Detect which cell encompasses the target text, then output its [X, Y] center coordinate. 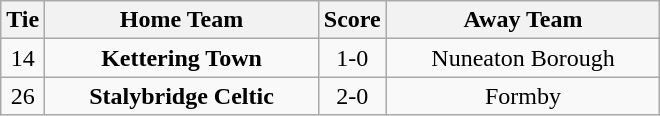
26 [23, 96]
Tie [23, 20]
Formby [523, 96]
Nuneaton Borough [523, 58]
2-0 [352, 96]
Home Team [182, 20]
1-0 [352, 58]
Kettering Town [182, 58]
Score [352, 20]
Stalybridge Celtic [182, 96]
Away Team [523, 20]
14 [23, 58]
